Identify which cell holds the provided text, then report its [x, y] central coordinate. 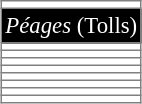
Péages (Tolls) [72, 25]
